Pinpoint the cell where the given text exists, returning its [x, y] midpoint coordinate. 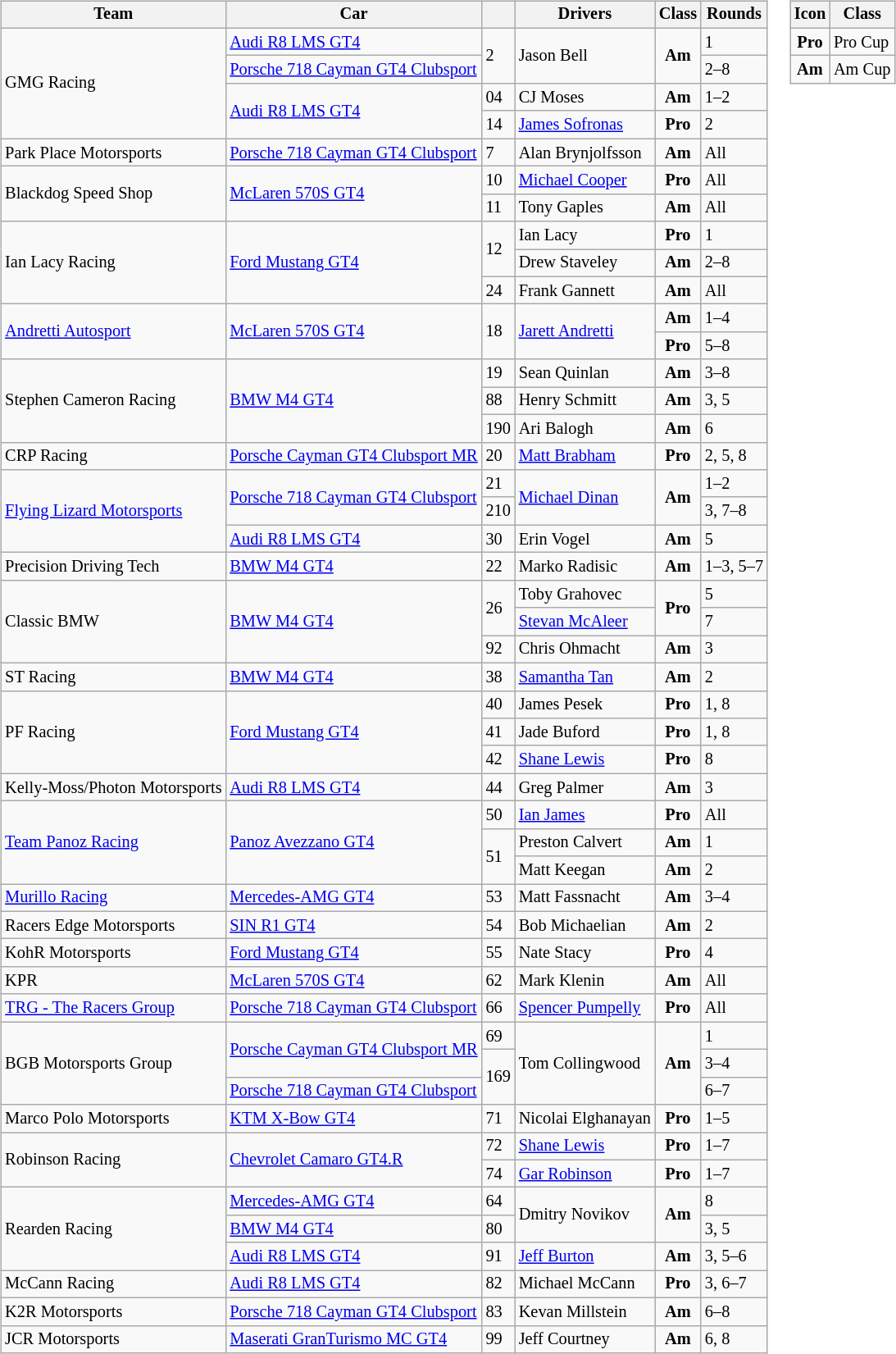
42 [498, 759]
Panoz Avezzano GT4 [353, 843]
Nicolai Elghanayan [585, 1119]
Am Cup [862, 70]
99 [498, 1339]
71 [498, 1119]
Team Panoz Racing [113, 843]
72 [498, 1147]
Erin Vogel [585, 539]
KohR Motorsports [113, 953]
51 [498, 856]
190 [498, 428]
4 [735, 953]
Michael Cooper [585, 180]
Marco Polo Motorsports [113, 1119]
5–8 [735, 346]
James Sofronas [585, 125]
James Pesek [585, 704]
74 [498, 1174]
Jarett Andretti [585, 331]
Rearden Racing [113, 1229]
Chevrolet Camaro GT4.R [353, 1160]
Greg Palmer [585, 787]
Ari Balogh [585, 428]
CRP Racing [113, 456]
McCann Racing [113, 1284]
82 [498, 1284]
Drew Staveley [585, 263]
55 [498, 953]
KPR [113, 981]
Robinson Racing [113, 1160]
6, 8 [735, 1339]
Racers Edge Motorsports [113, 925]
Sean Quinlan [585, 373]
Bob Michaelian [585, 925]
Matt Fassnacht [585, 898]
Michael McCann [585, 1284]
Matt Brabham [585, 456]
K2R Motorsports [113, 1311]
PF Racing [113, 732]
Michael Dinan [585, 497]
21 [498, 484]
Preston Calvert [585, 842]
04 [498, 98]
18 [498, 331]
24 [498, 290]
Ian James [585, 815]
30 [498, 539]
Toby Grahovec [585, 594]
Car [353, 15]
Pro Cup [862, 42]
Frank Gannett [585, 290]
SIN R1 GT4 [353, 925]
1–5 [735, 1119]
12 [498, 249]
6–7 [735, 1091]
53 [498, 898]
40 [498, 704]
Tom Collingwood [585, 1063]
64 [498, 1201]
6 [735, 428]
Drivers [585, 15]
ST Racing [113, 677]
BGB Motorsports Group [113, 1063]
38 [498, 677]
Alan Brynjolfsson [585, 153]
Rounds [735, 15]
92 [498, 650]
Stevan McAleer [585, 622]
20 [498, 456]
210 [498, 511]
Jeff Courtney [585, 1339]
62 [498, 981]
Flying Lizard Motorsports [113, 512]
69 [498, 1036]
44 [498, 787]
6–8 [735, 1311]
JCR Motorsports [113, 1339]
88 [498, 401]
Samantha Tan [585, 677]
Matt Keegan [585, 870]
CJ Moses [585, 98]
Ian Lacy Racing [113, 262]
10 [498, 180]
Murillo Racing [113, 898]
41 [498, 732]
3, 7–8 [735, 511]
83 [498, 1311]
Mark Klenin [585, 981]
Jade Buford [585, 732]
Gar Robinson [585, 1174]
Maserati GranTurismo MC GT4 [353, 1339]
Ian Lacy [585, 235]
Classic BMW [113, 622]
Marko Radisic [585, 567]
Chris Ohmacht [585, 650]
Henry Schmitt [585, 401]
Kevan Millstein [585, 1311]
1–4 [735, 318]
Stephen Cameron Racing [113, 400]
1–3, 5–7 [735, 567]
TRG - The Racers Group [113, 1008]
Andretti Autosport [113, 331]
Precision Driving Tech [113, 567]
14 [498, 125]
Tony Gaples [585, 207]
Spencer Pumpelly [585, 1008]
Team [113, 15]
GMG Racing [113, 84]
Kelly-Moss/Photon Motorsports [113, 787]
54 [498, 925]
Nate Stacy [585, 953]
22 [498, 567]
66 [498, 1008]
3, 6–7 [735, 1284]
3–8 [735, 373]
26 [498, 607]
Park Place Motorsports [113, 153]
19 [498, 373]
Jason Bell [585, 56]
Jeff Burton [585, 1256]
80 [498, 1229]
2, 5, 8 [735, 456]
Dmitry Novikov [585, 1215]
Icon [810, 15]
3, 5–6 [735, 1256]
91 [498, 1256]
KTM X-Bow GT4 [353, 1119]
50 [498, 815]
Blackdog Speed Shop [113, 194]
11 [498, 207]
169 [498, 1078]
